Capture the cell that displays the provided text and extract its (X, Y) central coordinate. 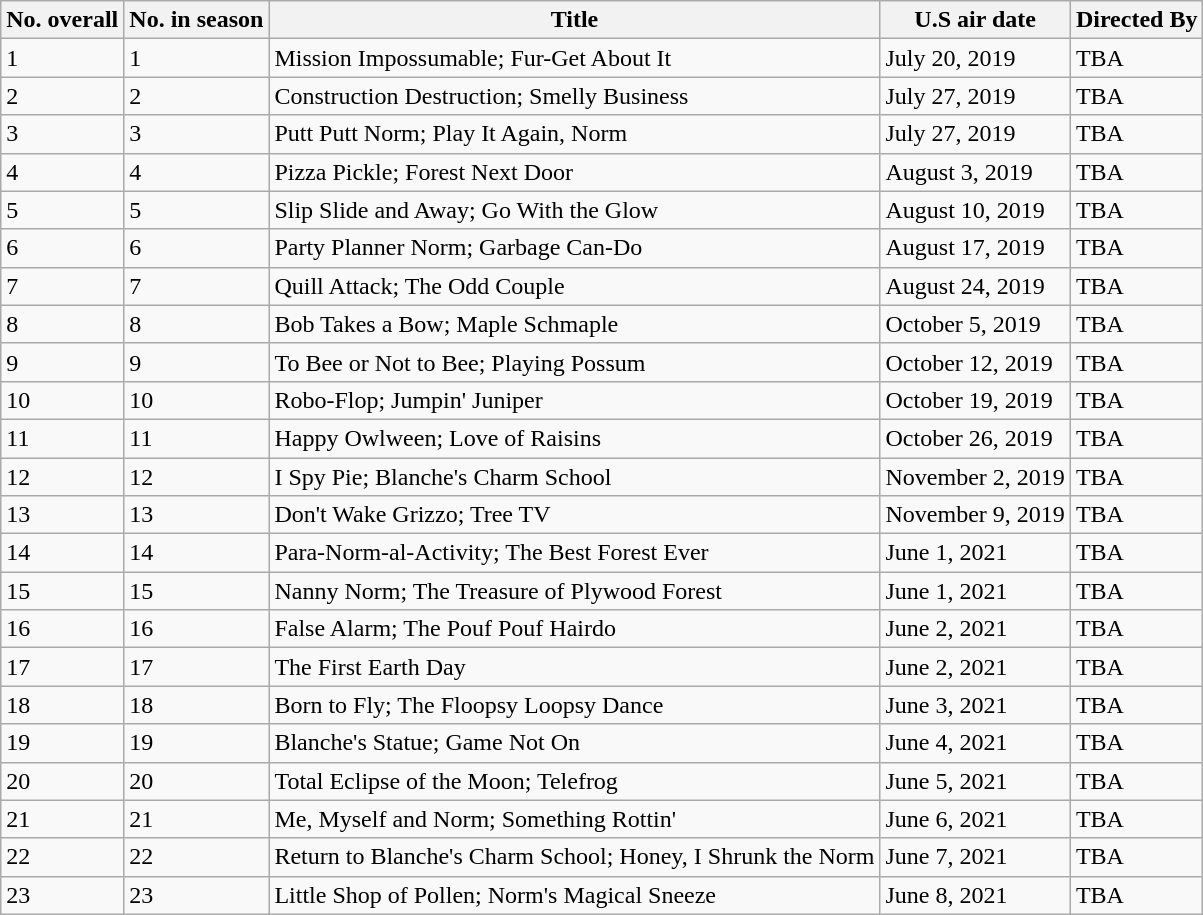
Nanny Norm; The Treasure of Plywood Forest (574, 591)
August 24, 2019 (975, 286)
U.S air date (975, 20)
August 3, 2019 (975, 172)
Born to Fly; The Floopsy Loopsy Dance (574, 705)
July 20, 2019 (975, 58)
Putt Putt Norm; Play It Again, Norm (574, 134)
June 4, 2021 (975, 743)
Robo-Flop; Jumpin' Juniper (574, 400)
Bob Takes a Bow; Maple Schmaple (574, 324)
Little Shop of Pollen; Norm's Magical Sneeze (574, 895)
October 12, 2019 (975, 362)
Blanche's Statue; Game Not On (574, 743)
Directed By (1136, 20)
No. overall (62, 20)
Don't Wake Grizzo; Tree TV (574, 515)
Return to Blanche's Charm School; Honey, I Shrunk the Norm (574, 857)
October 26, 2019 (975, 438)
August 10, 2019 (975, 210)
To Bee or Not to Bee; Playing Possum (574, 362)
Construction Destruction; Smelly Business (574, 96)
June 3, 2021 (975, 705)
Quill Attack; The Odd Couple (574, 286)
June 6, 2021 (975, 819)
June 7, 2021 (975, 857)
Party Planner Norm; Garbage Can-Do (574, 248)
August 17, 2019 (975, 248)
Title (574, 20)
The First Earth Day (574, 667)
Pizza Pickle; Forest Next Door (574, 172)
Para-Norm-al-Activity; The Best Forest Ever (574, 553)
Happy Owlween; Love of Raisins (574, 438)
Me, Myself and Norm; Something Rottin' (574, 819)
Total Eclipse of the Moon; Telefrog (574, 781)
Mission Impossumable; Fur-Get About It (574, 58)
October 5, 2019 (975, 324)
False Alarm; The Pouf Pouf Hairdo (574, 629)
No. in season (196, 20)
October 19, 2019 (975, 400)
I Spy Pie; Blanche's Charm School (574, 477)
June 8, 2021 (975, 895)
Slip Slide and Away; Go With the Glow (574, 210)
November 9, 2019 (975, 515)
November 2, 2019 (975, 477)
June 5, 2021 (975, 781)
